For the text-containing cell, return its midpoint in [X, Y] coordinate format. 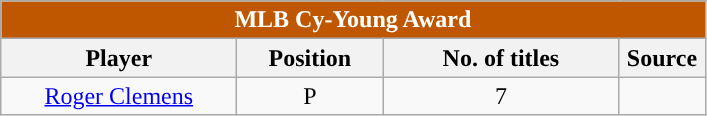
Roger Clemens [119, 96]
Source [662, 58]
P [310, 96]
Position [310, 58]
No. of titles [501, 58]
7 [501, 96]
MLB Cy-Young Award [353, 20]
Player [119, 58]
